Output the (X, Y) coordinate of the center of the cell containing the given text.  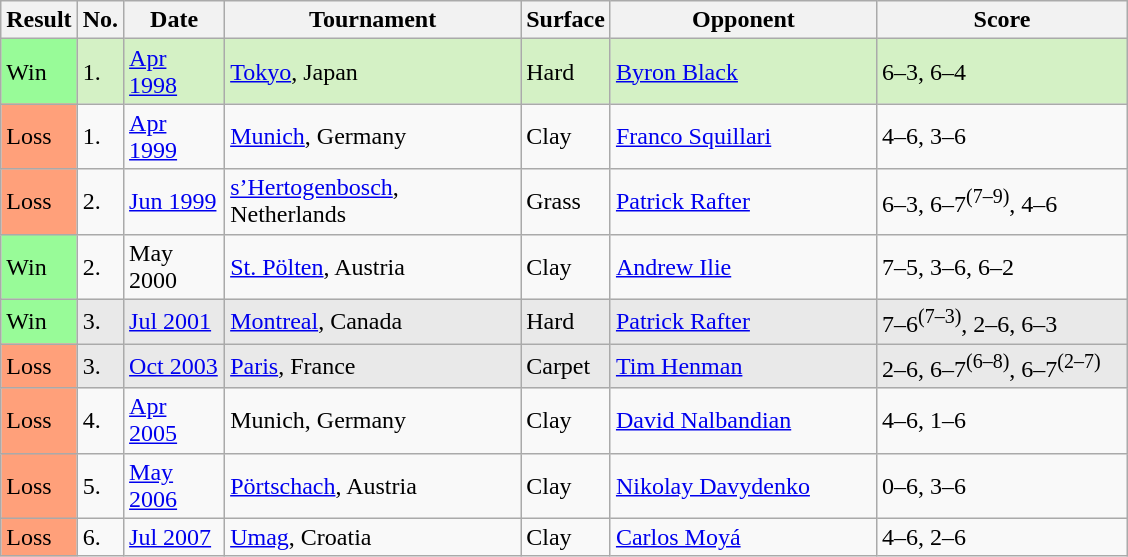
s’Hertogenbosch, Netherlands (373, 202)
Paris, France (373, 366)
4–6, 1–6 (1002, 420)
4–6, 2–6 (1002, 537)
Andrew Ilie (743, 266)
Result (39, 20)
Grass (566, 202)
Apr 1998 (174, 72)
6. (100, 537)
Oct 2003 (174, 366)
David Nalbandian (743, 420)
6–3, 6–4 (1002, 72)
0–6, 3–6 (1002, 486)
Montreal, Canada (373, 322)
Jul 2007 (174, 537)
Carpet (566, 366)
Tim Henman (743, 366)
May 2006 (174, 486)
St. Pölten, Austria (373, 266)
Umag, Croatia (373, 537)
Score (1002, 20)
6–3, 6–7(7–9), 4–6 (1002, 202)
Pörtschach, Austria (373, 486)
Tokyo, Japan (373, 72)
2–6, 6–7(6–8), 6–7(2–7) (1002, 366)
Jul 2001 (174, 322)
Apr 1999 (174, 136)
7–6(7–3), 2–6, 6–3 (1002, 322)
Opponent (743, 20)
Nikolay Davydenko (743, 486)
4–6, 3–6 (1002, 136)
Carlos Moyá (743, 537)
Byron Black (743, 72)
4. (100, 420)
No. (100, 20)
Date (174, 20)
Jun 1999 (174, 202)
Tournament (373, 20)
5. (100, 486)
Surface (566, 20)
May 2000 (174, 266)
Apr 2005 (174, 420)
Franco Squillari (743, 136)
7–5, 3–6, 6–2 (1002, 266)
